Identify which cell holds the provided text, then report its (x, y) central coordinate. 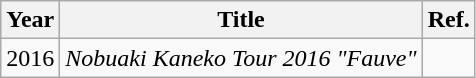
Ref. (448, 20)
Nobuaki Kaneko Tour 2016 "Fauve" (241, 58)
Title (241, 20)
2016 (30, 58)
Year (30, 20)
